Extract the [X, Y] coordinate from the center of the cell holding the provided text.  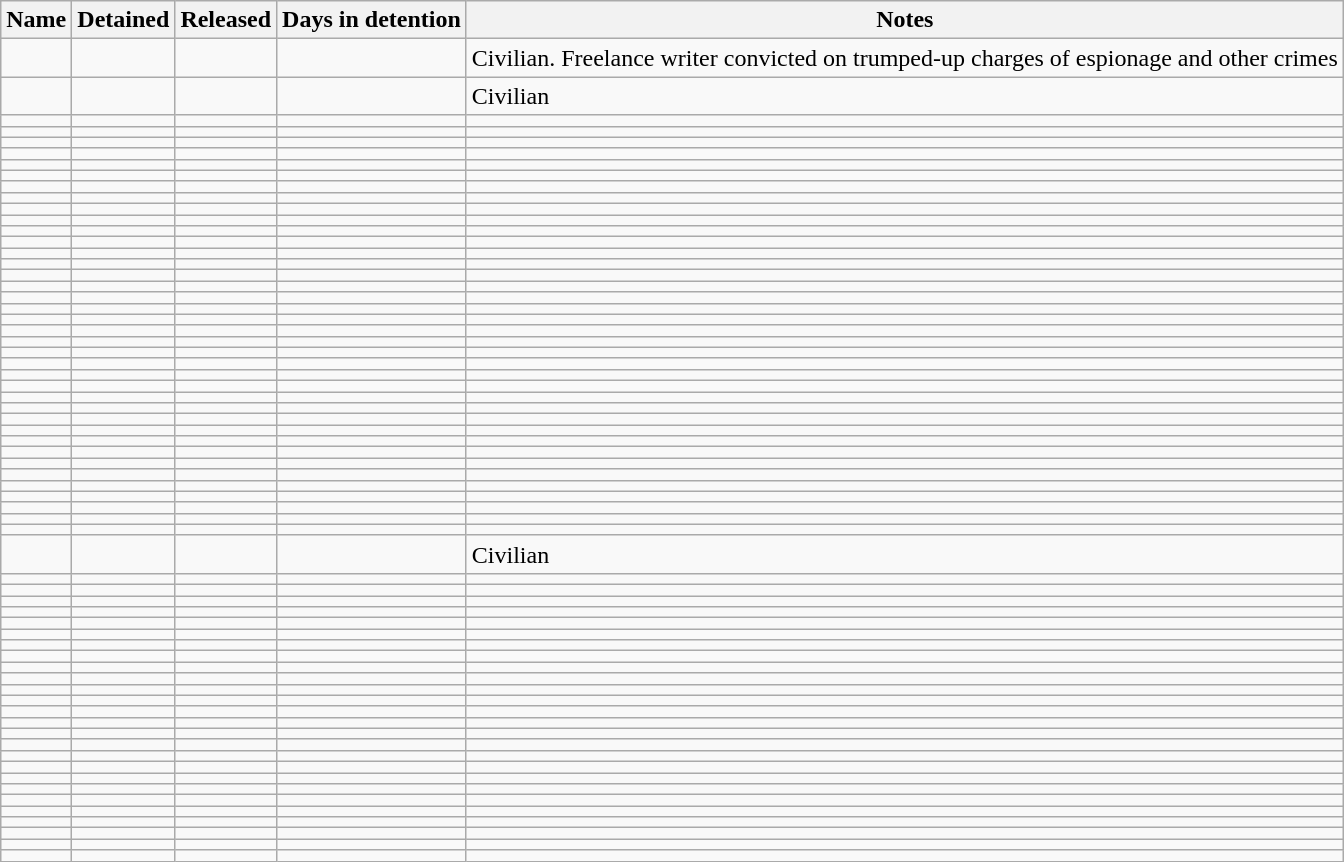
Notes [904, 20]
Days in detention [372, 20]
Name [36, 20]
Civilian. Freelance writer convicted on trumped-up charges of espionage and other crimes [904, 58]
Released [226, 20]
Detained [124, 20]
